Capture the cell that displays the provided text and extract its (x, y) central coordinate. 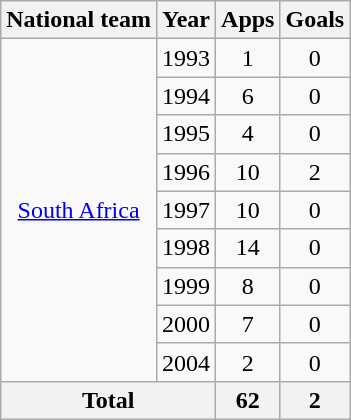
62 (248, 400)
6 (248, 96)
Year (186, 20)
1996 (186, 172)
14 (248, 248)
2000 (186, 324)
1997 (186, 210)
2004 (186, 362)
1994 (186, 96)
Total (108, 400)
South Africa (79, 210)
1995 (186, 134)
Goals (315, 20)
Apps (248, 20)
National team (79, 20)
1 (248, 58)
1993 (186, 58)
1999 (186, 286)
7 (248, 324)
1998 (186, 248)
8 (248, 286)
4 (248, 134)
